Provide the (X, Y) coordinate of the cell's center where the given text is located.  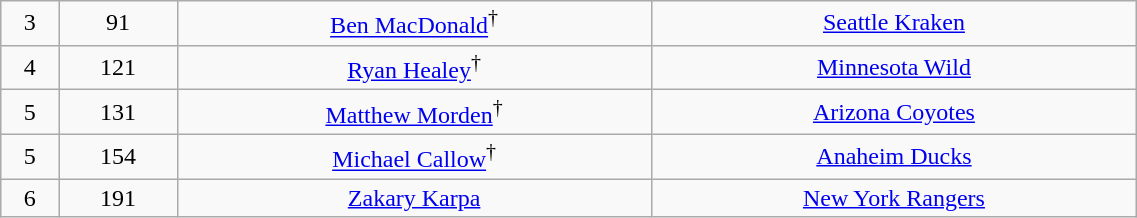
Seattle Kraken (894, 24)
131 (118, 112)
191 (118, 198)
New York Rangers (894, 198)
Zakary Karpa (414, 198)
Ben MacDonald† (414, 24)
Minnesota Wild (894, 68)
91 (118, 24)
Matthew Morden† (414, 112)
Anaheim Ducks (894, 156)
3 (30, 24)
6 (30, 198)
Ryan Healey† (414, 68)
Arizona Coyotes (894, 112)
Michael Callow† (414, 156)
154 (118, 156)
4 (30, 68)
121 (118, 68)
